Return [X, Y] of the center of cell containing provided text 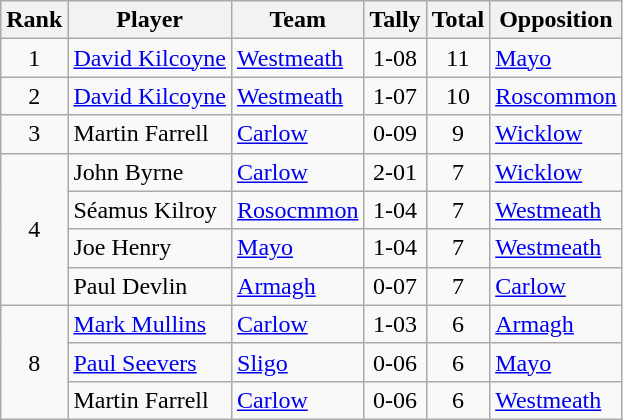
2 [34, 96]
1-03 [395, 324]
Opposition [556, 20]
Paul Seevers [150, 362]
Mark Mullins [150, 324]
Joe Henry [150, 248]
Team [298, 20]
9 [458, 134]
1-07 [395, 96]
Total [458, 20]
Tally [395, 20]
Rosocmmon [298, 210]
2-01 [395, 172]
John Byrne [150, 172]
1 [34, 58]
Player [150, 20]
Séamus Kilroy [150, 210]
0-09 [395, 134]
Sligo [298, 362]
Rank [34, 20]
1-08 [395, 58]
11 [458, 58]
Paul Devlin [150, 286]
4 [34, 229]
10 [458, 96]
8 [34, 362]
3 [34, 134]
0-07 [395, 286]
Roscommon [556, 96]
